Pinpoint the cell where the given text exists, returning its [x, y] midpoint coordinate. 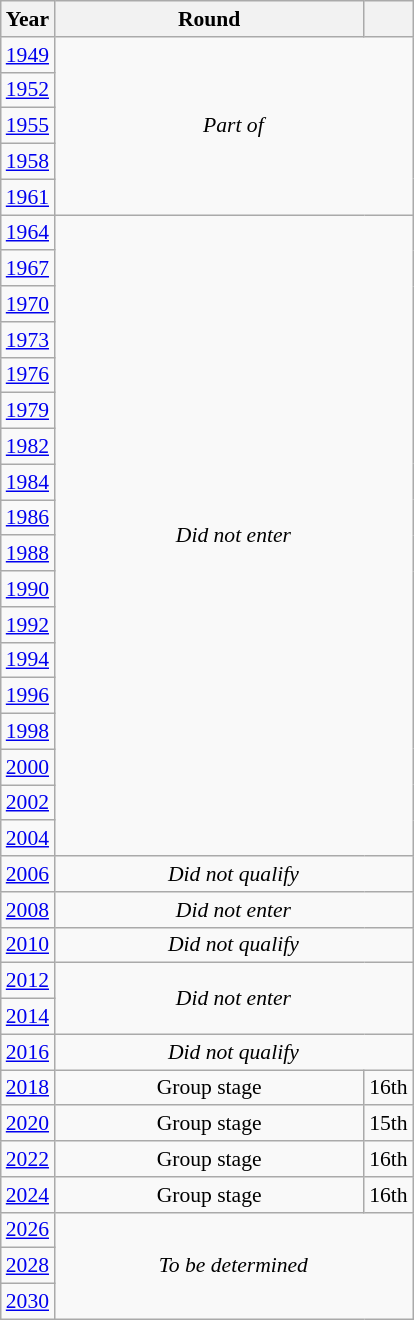
Round [209, 19]
2002 [28, 803]
1976 [28, 375]
Year [28, 19]
2006 [28, 874]
1958 [28, 162]
2010 [28, 945]
1961 [28, 197]
2022 [28, 1159]
1986 [28, 518]
1990 [28, 589]
2008 [28, 910]
2028 [28, 1266]
1973 [28, 340]
1952 [28, 90]
2018 [28, 1088]
2026 [28, 1230]
Part of [234, 126]
15th [388, 1124]
1964 [28, 233]
2030 [28, 1302]
2020 [28, 1124]
1984 [28, 482]
1967 [28, 269]
1955 [28, 126]
1979 [28, 411]
1994 [28, 660]
1998 [28, 732]
To be determined [234, 1266]
1982 [28, 447]
2014 [28, 1017]
1949 [28, 55]
2012 [28, 981]
2000 [28, 767]
1992 [28, 625]
2004 [28, 839]
1970 [28, 304]
1996 [28, 696]
1988 [28, 554]
2024 [28, 1195]
2016 [28, 1052]
